Identify which cell holds the provided text, then report its [X, Y] central coordinate. 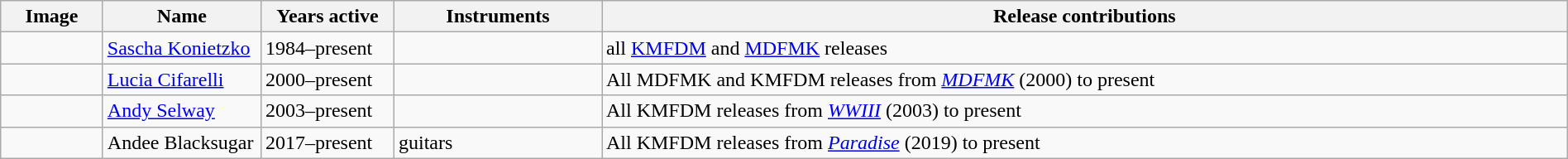
Name [182, 17]
Andy Selway [182, 111]
Image [52, 17]
Instruments [498, 17]
Andee Blacksugar [182, 142]
1984–present [327, 48]
Years active [327, 17]
2003–present [327, 111]
All KMFDM releases from Paradise (2019) to present [1085, 142]
All MDFMK and KMFDM releases from MDFMK (2000) to present [1085, 79]
Sascha Konietzko [182, 48]
2000–present [327, 79]
Lucia Cifarelli [182, 79]
all KMFDM and MDFMK releases [1085, 48]
All KMFDM releases from WWIII (2003) to present [1085, 111]
Release contributions [1085, 17]
guitars [498, 142]
2017–present [327, 142]
